Return (x, y) of the center of cell containing provided text 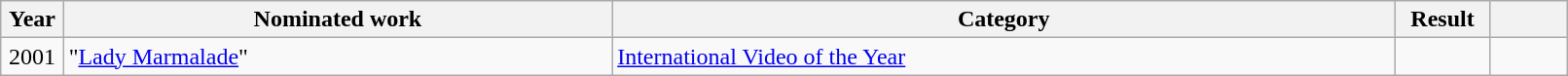
2001 (32, 57)
Category (1004, 19)
Result (1442, 19)
Year (32, 19)
"Lady Marmalade" (338, 57)
Nominated work (338, 19)
International Video of the Year (1004, 57)
